Detect which cell encompasses the target text, then output its (X, Y) center coordinate. 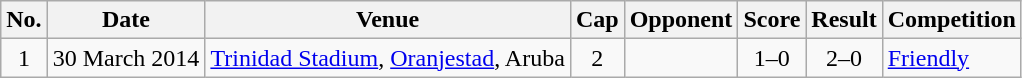
Score (772, 20)
Date (126, 20)
30 March 2014 (126, 58)
2–0 (844, 58)
2 (597, 58)
Opponent (681, 20)
No. (24, 20)
1–0 (772, 58)
Cap (597, 20)
Result (844, 20)
Competition (952, 20)
Trinidad Stadium, Oranjestad, Aruba (388, 58)
Friendly (952, 58)
Venue (388, 20)
1 (24, 58)
